Search for the cell housing the specified text and yield its (x, y) center coordinate. 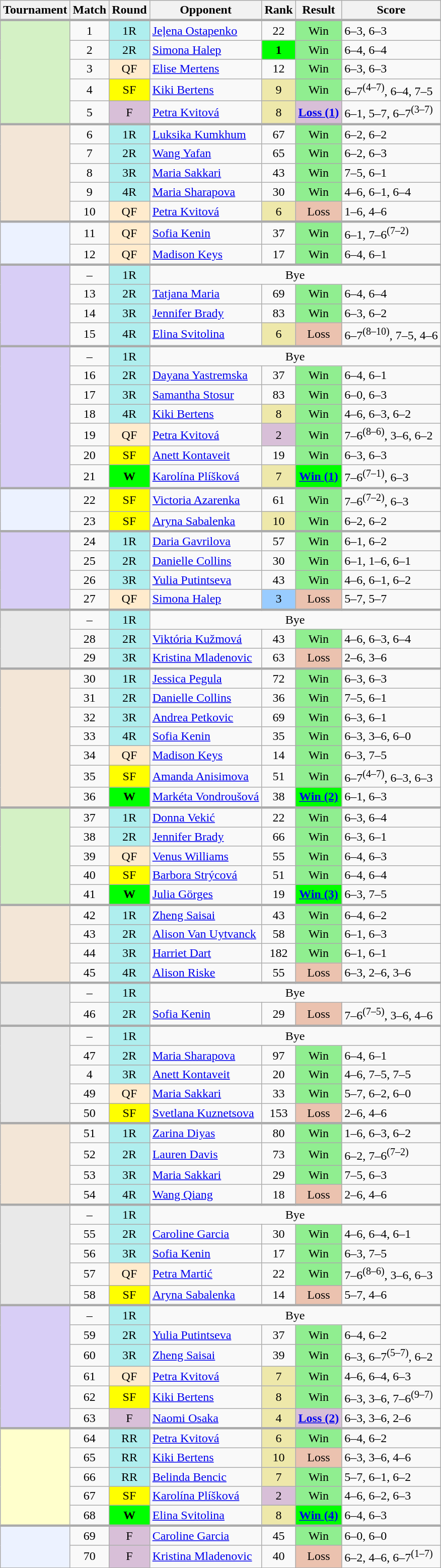
6–3, 3–6, 4–6 (391, 1458)
Venus Williams (205, 856)
50 (90, 1113)
54 (90, 1194)
6–2, 6–3 (391, 154)
28 (90, 639)
21 (90, 477)
Wang Qiang (205, 1194)
Samantha Stosur (205, 395)
5–7, 6–2, 6–0 (391, 1094)
Loss (2) (319, 1418)
6–0, 6–0 (391, 1535)
Jeļena Ostapenko (205, 30)
6–2, 7–6(7–2) (391, 1155)
4–6, 7–5, 7–5 (391, 1074)
73 (279, 1155)
Petra Martić (205, 1275)
52 (90, 1155)
Andrea Petkovic (205, 717)
56 (90, 1253)
6–3, 2–6, 3–6 (391, 973)
26 (90, 580)
Win (2) (319, 797)
6–3, 3–6, 2–6 (391, 1418)
70 (90, 1556)
80 (279, 1133)
6–1, 6–2 (391, 541)
6–7(4–7), 6–3, 6–3 (391, 776)
Svetlana Kuznetsova (205, 1113)
6–1, 7–6(7–2) (391, 233)
97 (279, 1055)
Round (129, 11)
Loss (1) (319, 113)
15 (90, 334)
34 (90, 756)
Result (319, 11)
7–6(8–6), 3–6, 6–2 (391, 435)
6–3, 6–2 (391, 313)
60 (90, 1355)
5–7, 4–6 (391, 1295)
Julia Görges (205, 894)
41 (90, 894)
49 (90, 1094)
6–1, 5–7, 6–7(3–7) (391, 113)
6–1, 6–1 (391, 953)
25 (90, 561)
47 (90, 1055)
Tournament (35, 11)
Alison Riske (205, 973)
7–6(7–2), 6–3 (391, 500)
16 (90, 376)
6–3, 3–6, 6–0 (391, 736)
6–3, 3–6, 7–6(9–7) (391, 1397)
Elise Mertens (205, 69)
4–6, 6–1, 6–4 (391, 192)
31 (90, 698)
5–7, 5–7 (391, 600)
7–6(7–5), 3–6, 4–6 (391, 1014)
Belinda Bencic (205, 1477)
24 (90, 541)
4–6, 6–2, 6–3 (391, 1496)
11 (90, 233)
32 (90, 717)
7–5, 6–3 (391, 1175)
Zarina Diyas (205, 1133)
153 (279, 1113)
4–6, 6–3, 6–2 (391, 414)
64 (90, 1438)
Victoria Azarenka (205, 500)
Harriet Dart (205, 953)
Opponent (205, 11)
13 (90, 294)
1–6, 4–6 (391, 211)
6–7(4–7), 6–4, 7–5 (391, 90)
6–3, 6–7(5–7), 6–2 (391, 1355)
42 (90, 915)
Tatjana Maria (205, 294)
44 (90, 953)
Amanda Anisimova (205, 776)
Dayana Yastremska (205, 376)
6–0, 6–3 (391, 395)
68 (90, 1516)
Alison Van Uytvanck (205, 934)
4–6, 6–3, 6–4 (391, 639)
Win (3) (319, 894)
Rank (279, 11)
4–6, 6–1, 6–2 (391, 580)
Lauren Davis (205, 1155)
Barbora Strýcová (205, 875)
72 (279, 679)
62 (90, 1397)
2–6, 3–6 (391, 658)
1–6, 6–3, 6–2 (391, 1133)
53 (90, 1175)
Win (1) (319, 477)
59 (90, 1334)
7–6(8–6), 3–6, 6–3 (391, 1275)
5–7, 6–1, 6–2 (391, 1477)
Match (90, 11)
5 (90, 113)
Donna Vekić (205, 817)
27 (90, 600)
6–3, 6–4 (391, 817)
Win (4) (319, 1516)
Jessica Pegula (205, 679)
Viktória Kužmová (205, 639)
7–6(7–1), 6–3 (391, 477)
Daria Gavrilova (205, 541)
4–6, 6–4, 6–1 (391, 1234)
23 (90, 521)
Wang Yafan (205, 154)
4–6, 6–4, 6–3 (391, 1376)
6–7(8–10), 7–5, 4–6 (391, 334)
6–1, 1–6, 6–1 (391, 561)
6–2, 4–6, 6–7(1–7) (391, 1556)
Markéta Vondroušová (205, 797)
182 (279, 953)
Luksika Kumkhum (205, 134)
Score (391, 11)
Naomi Osaka (205, 1418)
46 (90, 1014)
